Pinpoint the cell where the given text exists, returning its [x, y] midpoint coordinate. 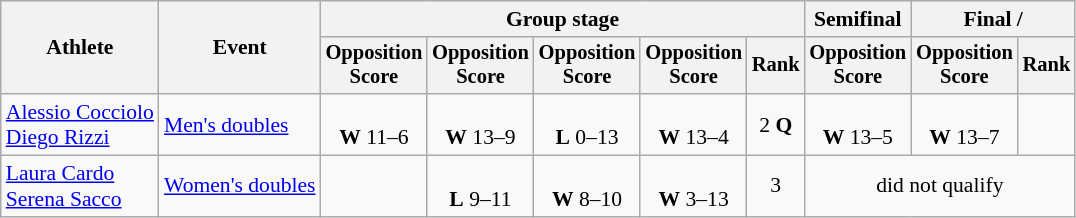
Laura CardoSerena Sacco [80, 186]
3 [776, 186]
Men's doubles [240, 124]
did not qualify [940, 186]
W 13–7 [964, 124]
W 3–13 [694, 186]
Alessio CoccioloDiego Rizzi [80, 124]
Semifinal [858, 19]
Group stage [563, 19]
2 Q [776, 124]
L 9–11 [480, 186]
L 0–13 [588, 124]
W 13–4 [694, 124]
Athlete [80, 48]
Event [240, 48]
W 11–6 [374, 124]
W 13–9 [480, 124]
W 13–5 [858, 124]
Final / [993, 19]
W 8–10 [588, 186]
Women's doubles [240, 186]
